Provide the [X, Y] coordinate of the cell's center where the given text is located.  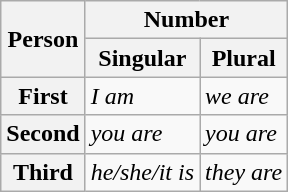
he/she/it is [142, 172]
Singular [142, 58]
Person [43, 39]
Number [186, 20]
they are [244, 172]
Third [43, 172]
Plural [244, 58]
we are [244, 96]
I am [142, 96]
Second [43, 134]
First [43, 96]
